Find where the given text appears and provide that cell's center as [X, Y] coordinate. 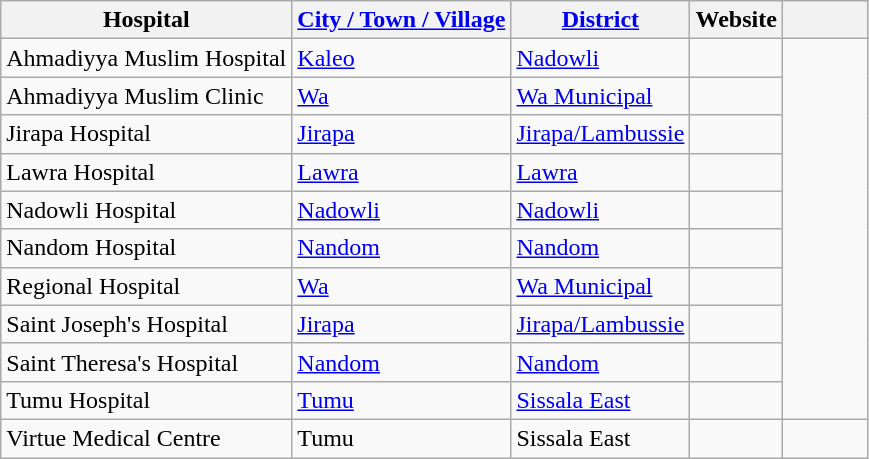
Jirapa Hospital [146, 134]
Ahmadiyya Muslim Hospital [146, 58]
Website [736, 20]
Nandom Hospital [146, 248]
Saint Joseph's Hospital [146, 324]
Regional Hospital [146, 286]
Tumu Hospital [146, 400]
City / Town / Village [402, 20]
Saint Theresa's Hospital [146, 362]
District [600, 20]
Virtue Medical Centre [146, 438]
Hospital [146, 20]
Kaleo [402, 58]
Nadowli Hospital [146, 210]
Ahmadiyya Muslim Clinic [146, 96]
Lawra Hospital [146, 172]
